Scan for the cell matching the given text and deliver its [x, y] coordinate at center. 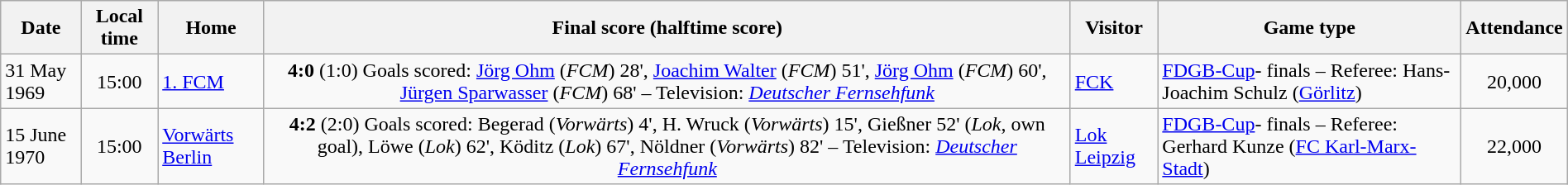
Visitor [1114, 28]
Game type [1310, 28]
Lok Leipzig [1114, 146]
Vorwärts Berlin [212, 146]
Attendance [1514, 28]
FDGB-Cup- finals – Referee: Hans-Joachim Schulz (Görlitz) [1310, 81]
FDGB-Cup- finals – Referee: Gerhard Kunze (FC Karl-Marx-Stadt) [1310, 146]
FCK [1114, 81]
22,000 [1514, 146]
31 May 1969 [41, 81]
20,000 [1514, 81]
Date [41, 28]
1. FCM [212, 81]
Home [212, 28]
15 June 1970 [41, 146]
Final score (halftime score) [667, 28]
Local time [119, 28]
